From the cell containing the given text, extract its center point as [x, y] coordinate. 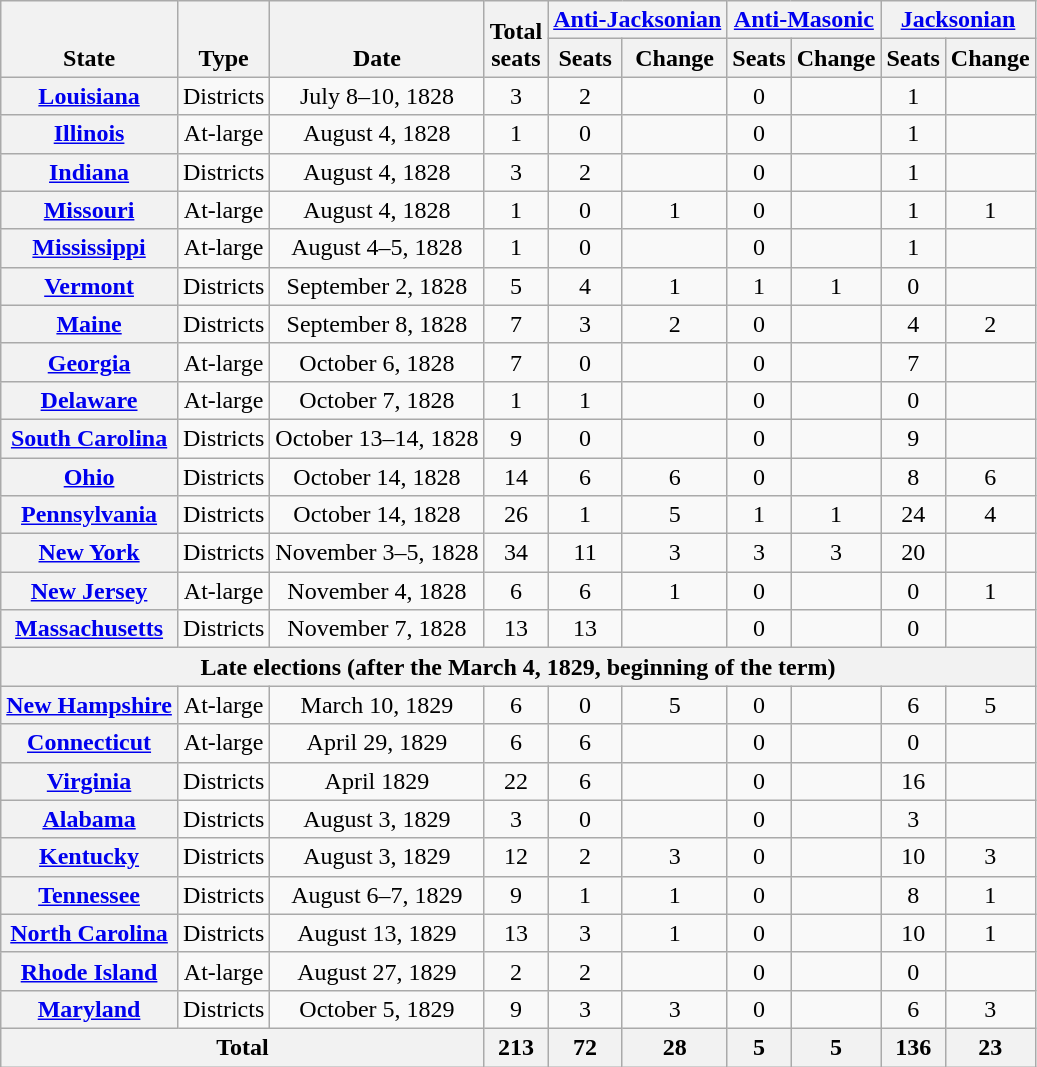
Kentucky [90, 857]
14 [516, 477]
Indiana [90, 172]
11 [586, 553]
Tennessee [90, 895]
Connecticut [90, 743]
October 13–14, 1828 [377, 438]
Illinois [90, 134]
Type [223, 39]
August 4–5, 1828 [377, 248]
34 [516, 553]
26 [516, 515]
November 7, 1828 [377, 629]
23 [990, 1047]
November 4, 1828 [377, 591]
State [90, 39]
October 5, 1829 [377, 1009]
New Jersey [90, 591]
Maine [90, 324]
Rhode Island [90, 971]
22 [516, 781]
New Hampshire [90, 705]
Jacksonian [958, 20]
October 7, 1828 [377, 400]
August 13, 1829 [377, 933]
12 [516, 857]
September 2, 1828 [377, 286]
Ohio [90, 477]
North Carolina [90, 933]
October 6, 1828 [377, 362]
Late elections (after the March 4, 1829, beginning of the term) [518, 667]
Mississippi [90, 248]
Total [242, 1047]
Louisiana [90, 96]
28 [674, 1047]
Virginia [90, 781]
Maryland [90, 1009]
213 [516, 1047]
Anti-Masonic [804, 20]
Georgia [90, 362]
March 10, 1829 [377, 705]
24 [913, 515]
South Carolina [90, 438]
Vermont [90, 286]
Pennsylvania [90, 515]
Date [377, 39]
Anti-Jacksonian [638, 20]
August 27, 1829 [377, 971]
Missouri [90, 210]
September 8, 1828 [377, 324]
72 [586, 1047]
July 8–10, 1828 [377, 96]
Totalseats [516, 39]
Alabama [90, 819]
136 [913, 1047]
16 [913, 781]
April 1829 [377, 781]
New York [90, 553]
Massachusetts [90, 629]
Delaware [90, 400]
April 29, 1829 [377, 743]
August 6–7, 1829 [377, 895]
20 [913, 553]
November 3–5, 1828 [377, 553]
